For the text-containing cell, return its midpoint in [x, y] coordinate format. 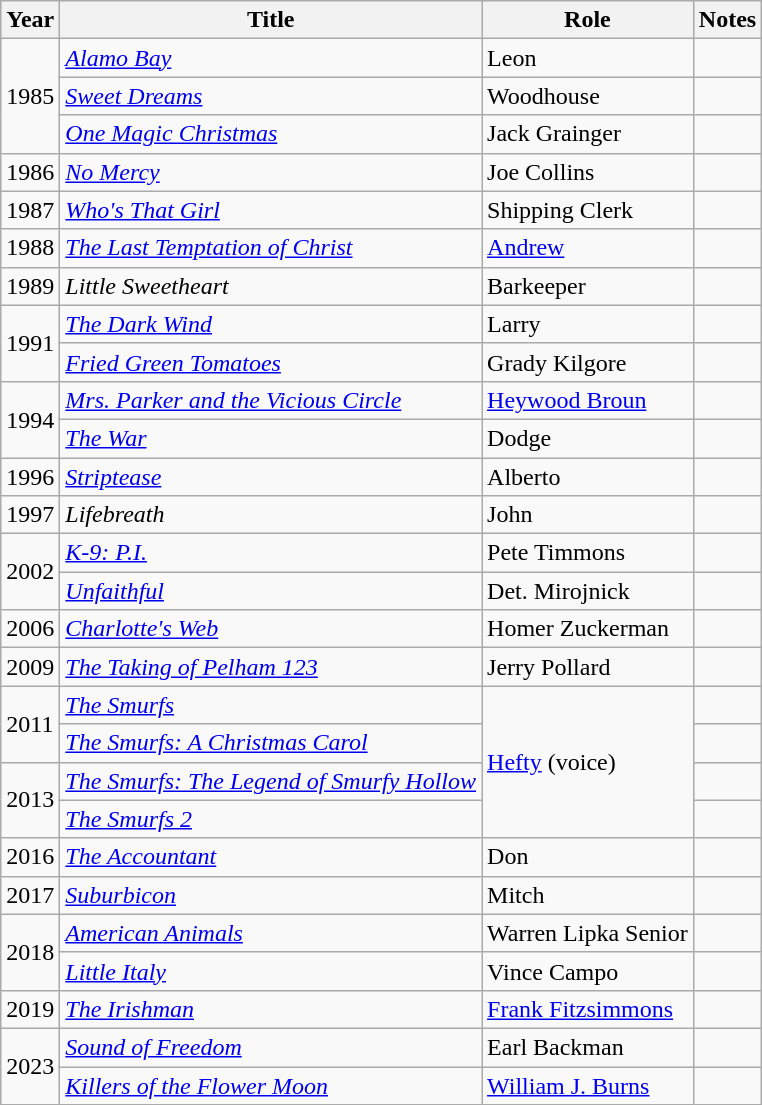
Who's That Girl [271, 210]
The Smurfs 2 [271, 819]
1997 [30, 515]
Unfaithful [271, 591]
Notes [727, 20]
Jack Grainger [588, 134]
The War [271, 438]
Mitch [588, 895]
Little Italy [271, 971]
2018 [30, 952]
Dodge [588, 438]
Alberto [588, 477]
1986 [30, 172]
Joe Collins [588, 172]
Barkeeper [588, 286]
Heywood Broun [588, 400]
The Taking of Pelham 123 [271, 667]
Little Sweetheart [271, 286]
Striptease [271, 477]
Andrew [588, 248]
Year [30, 20]
Title [271, 20]
Det. Mirojnick [588, 591]
Homer Zuckerman [588, 629]
One Magic Christmas [271, 134]
K-9: P.I. [271, 553]
1987 [30, 210]
2019 [30, 1009]
1988 [30, 248]
Sweet Dreams [271, 96]
2023 [30, 1066]
Woodhouse [588, 96]
2016 [30, 857]
1989 [30, 286]
1985 [30, 96]
Earl Backman [588, 1047]
Sound of Freedom [271, 1047]
Shipping Clerk [588, 210]
Hefty (voice) [588, 762]
Killers of the Flower Moon [271, 1085]
1994 [30, 419]
Jerry Pollard [588, 667]
William J. Burns [588, 1085]
2009 [30, 667]
The Accountant [271, 857]
The Smurfs: The Legend of Smurfy Hollow [271, 781]
2006 [30, 629]
American Animals [271, 933]
Alamo Bay [271, 58]
1996 [30, 477]
2013 [30, 800]
The Irishman [271, 1009]
Frank Fitzsimmons [588, 1009]
John [588, 515]
The Smurfs: A Christmas Carol [271, 743]
2002 [30, 572]
Role [588, 20]
The Last Temptation of Christ [271, 248]
Grady Kilgore [588, 362]
Mrs. Parker and the Vicious Circle [271, 400]
2017 [30, 895]
Lifebreath [271, 515]
Pete Timmons [588, 553]
The Smurfs [271, 705]
The Dark Wind [271, 324]
Charlotte's Web [271, 629]
Fried Green Tomatoes [271, 362]
2011 [30, 724]
Don [588, 857]
No Mercy [271, 172]
Warren Lipka Senior [588, 933]
Leon [588, 58]
Suburbicon [271, 895]
Larry [588, 324]
Vince Campo [588, 971]
1991 [30, 343]
